Find where the given text appears and provide that cell's center as (x, y) coordinate. 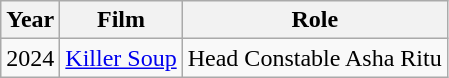
Role (314, 20)
2024 (30, 58)
Film (121, 20)
Head Constable Asha Ritu (314, 58)
Year (30, 20)
Killer Soup (121, 58)
